From the cell containing the given text, extract its center point as [X, Y] coordinate. 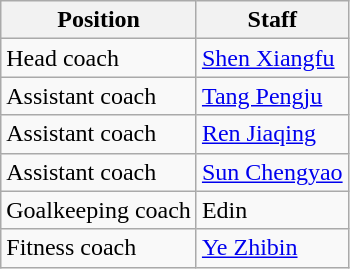
Shen Xiangfu [272, 58]
Ren Jiaqing [272, 134]
Ye Zhibin [272, 248]
Position [99, 20]
Edin [272, 210]
Tang Pengju [272, 96]
Sun Chengyao [272, 172]
Head coach [99, 58]
Goalkeeping coach [99, 210]
Staff [272, 20]
Fitness coach [99, 248]
